Output the [X, Y] coordinate of the center of the cell containing the given text.  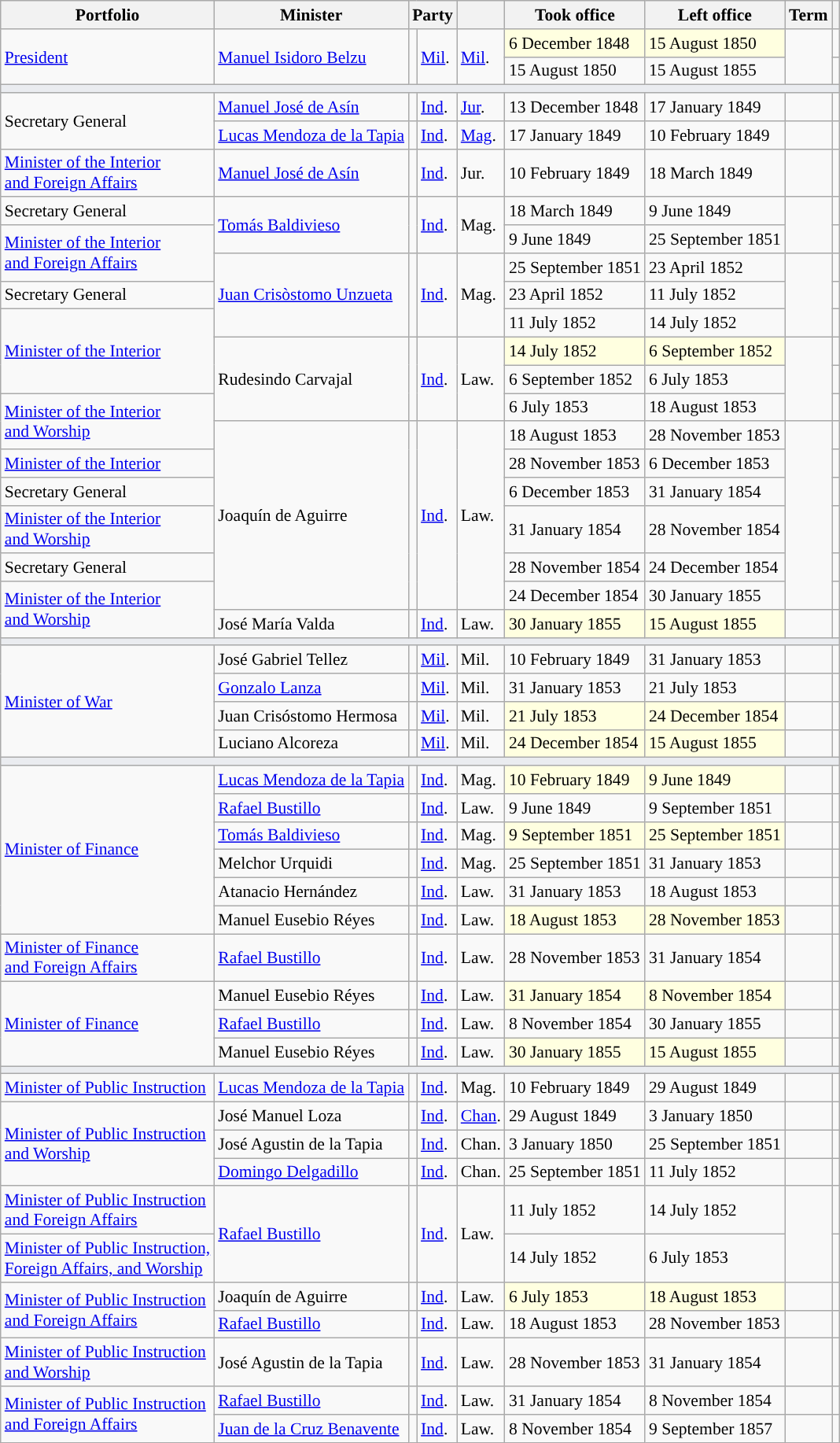
José Manuel Loza [311, 1116]
President [108, 57]
Gonzalo Lanza [311, 688]
José María Valda [311, 624]
Melchor Urquidi [311, 864]
Party [433, 15]
Minister of War [108, 702]
Minister [311, 15]
Term [809, 15]
Rudesindo Carvajal [311, 379]
Took office [575, 15]
Minister of Public Instruction,Foreign Affairs, and Worship [108, 1259]
Minister of Public Instruction [108, 1088]
Minister of Financeand Foreign Affairs [108, 958]
Portfolio [108, 15]
9 September 1857 [715, 1429]
Juan Crisòstomo Unzueta [311, 296]
6 December 1848 [575, 43]
Luciano Alcoreza [311, 744]
Juan Crisóstomo Hermosa [311, 716]
José Gabriel Tellez [311, 660]
13 December 1848 [575, 107]
Domingo Delgadillo [311, 1172]
Left office [715, 15]
Juan de la Cruz Benavente [311, 1429]
Manuel Isidoro Belzu [311, 57]
Atanacio Hernández [311, 892]
